Output the [x, y] coordinate of the center of the cell containing the given text.  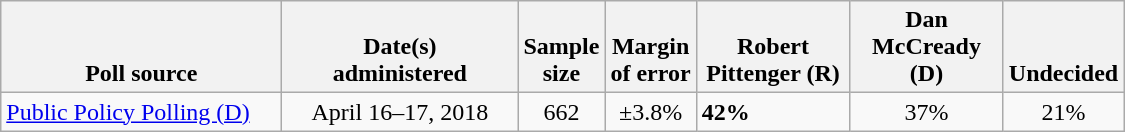
Public Policy Polling (D) [142, 112]
±3.8% [650, 112]
DanMcCready (D) [927, 47]
21% [1063, 112]
662 [562, 112]
Marginof error [650, 47]
RobertPittenger (R) [773, 47]
Poll source [142, 47]
42% [773, 112]
April 16–17, 2018 [400, 112]
Undecided [1063, 47]
Date(s)administered [400, 47]
Samplesize [562, 47]
37% [927, 112]
